Pinpoint the cell where the given text exists, returning its (x, y) midpoint coordinate. 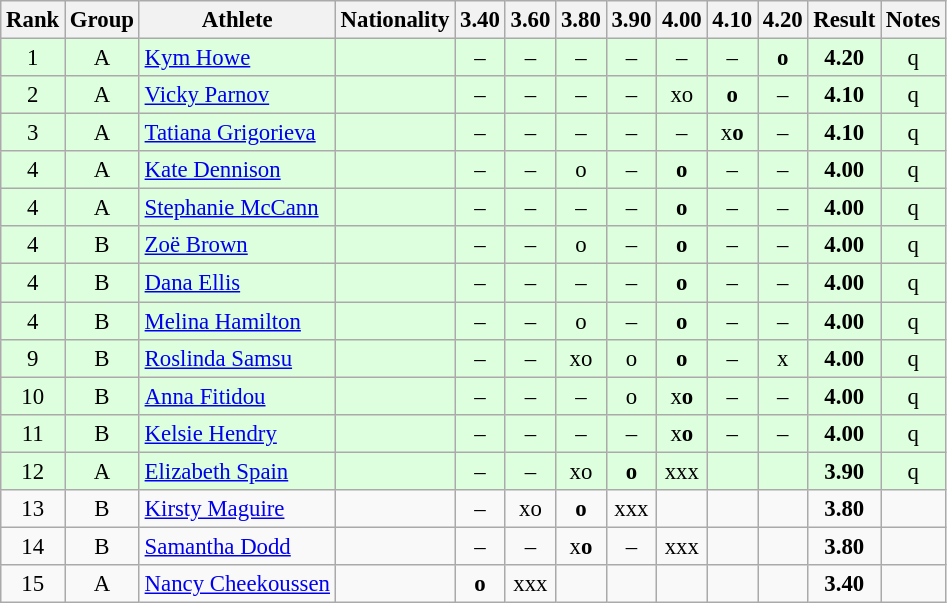
14 (33, 546)
Kelsie Hendry (237, 433)
Samantha Dodd (237, 546)
9 (33, 358)
Result (844, 20)
Kym Howe (237, 58)
3 (33, 133)
Zoë Brown (237, 245)
12 (33, 471)
13 (33, 509)
1 (33, 58)
Dana Ellis (237, 283)
3.60 (530, 20)
Nationality (394, 20)
Kate Dennison (237, 170)
Group (102, 20)
11 (33, 433)
Vicky Parnov (237, 95)
Elizabeth Spain (237, 471)
Anna Fitidou (237, 396)
Stephanie McCann (237, 208)
Kirsty Maguire (237, 509)
15 (33, 584)
10 (33, 396)
Athlete (237, 20)
Rank (33, 20)
Notes (914, 20)
Roslinda Samsu (237, 358)
x (783, 358)
Nancy Cheekoussen (237, 584)
Melina Hamilton (237, 321)
2 (33, 95)
Tatiana Grigorieva (237, 133)
